Scan for the cell matching the given text and deliver its [x, y] coordinate at center. 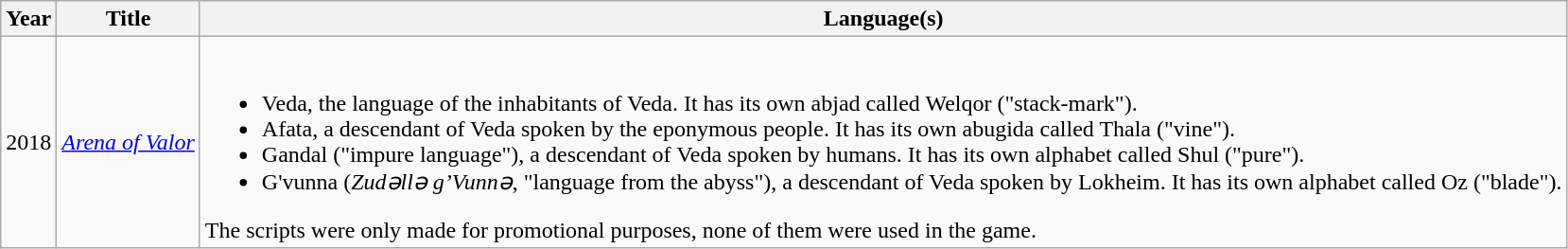
Arena of Valor [129, 142]
Year [28, 19]
Language(s) [883, 19]
2018 [28, 142]
Title [129, 19]
